Return the [X, Y] coordinate for the center point of the cell that contains the specified text.  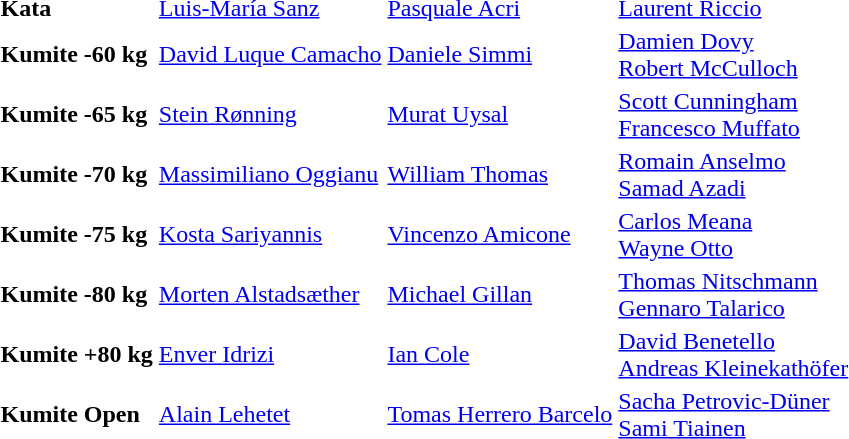
William Thomas [500, 174]
David Luque Camacho [270, 54]
Murat Uysal [500, 114]
Enver Idrizi [270, 354]
Morten Alstadsæther [270, 294]
Stein Rønning [270, 114]
Ian Cole [500, 354]
Michael Gillan [500, 294]
Daniele Simmi [500, 54]
Massimiliano Oggianu [270, 174]
Kosta Sariyannis [270, 234]
Vincenzo Amicone [500, 234]
